Locate the cell with the specified text and output its (X, Y) center coordinate. 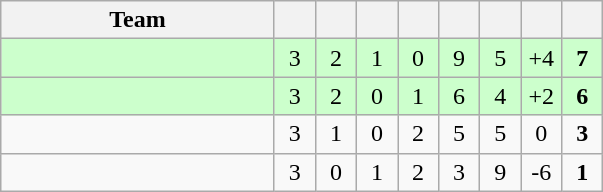
7 (582, 58)
Team (138, 20)
-6 (542, 172)
4 (500, 96)
+2 (542, 96)
+4 (542, 58)
